Pinpoint the cell where the given text exists, returning its [X, Y] midpoint coordinate. 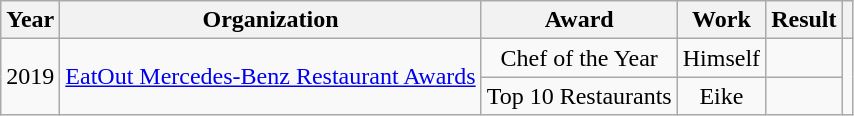
Top 10 Restaurants [579, 96]
Result [804, 20]
Year [30, 20]
Himself [721, 58]
Organization [270, 20]
Work [721, 20]
Chef of the Year [579, 58]
EatOut Mercedes-Benz Restaurant Awards [270, 77]
Eike [721, 96]
2019 [30, 77]
Award [579, 20]
